Scan for the cell matching the given text and deliver its [X, Y] coordinate at center. 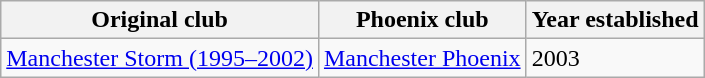
2003 [615, 58]
Phoenix club [422, 20]
Year established [615, 20]
Manchester Phoenix [422, 58]
Original club [160, 20]
Manchester Storm (1995–2002) [160, 58]
